Locate the cell with the specified text and output its [x, y] center coordinate. 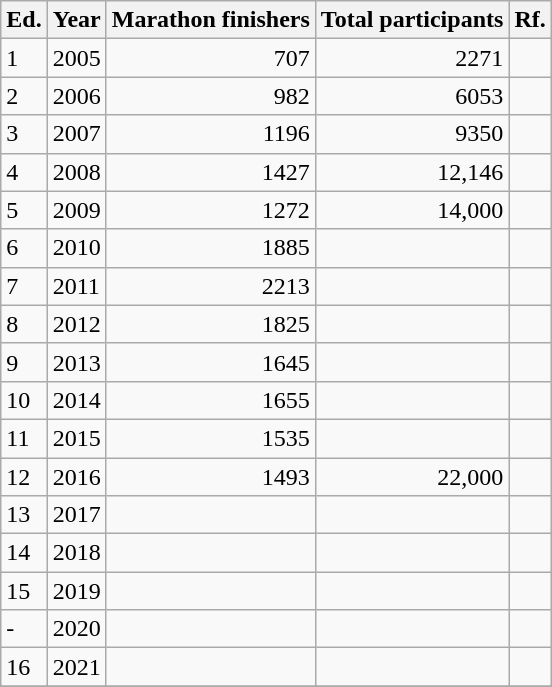
2007 [76, 134]
2008 [76, 172]
Marathon finishers [210, 20]
9350 [412, 134]
2016 [76, 477]
2021 [76, 667]
2015 [76, 438]
4 [24, 172]
7 [24, 286]
2010 [76, 248]
9 [24, 362]
2020 [76, 629]
10 [24, 400]
2009 [76, 210]
12,146 [412, 172]
1272 [210, 210]
2019 [76, 591]
15 [24, 591]
14 [24, 553]
Rf. [530, 20]
982 [210, 96]
1535 [210, 438]
Year [76, 20]
2012 [76, 324]
1493 [210, 477]
22,000 [412, 477]
Total participants [412, 20]
1427 [210, 172]
2271 [412, 58]
6053 [412, 96]
2018 [76, 553]
14,000 [412, 210]
2013 [76, 362]
1645 [210, 362]
707 [210, 58]
11 [24, 438]
2 [24, 96]
2017 [76, 515]
1655 [210, 400]
12 [24, 477]
3 [24, 134]
- [24, 629]
1885 [210, 248]
16 [24, 667]
2005 [76, 58]
13 [24, 515]
2006 [76, 96]
5 [24, 210]
Ed. [24, 20]
6 [24, 248]
1825 [210, 324]
2014 [76, 400]
2011 [76, 286]
1 [24, 58]
1196 [210, 134]
2213 [210, 286]
8 [24, 324]
